Determine the (X, Y) coordinate at the center of the cell enclosing the given text.  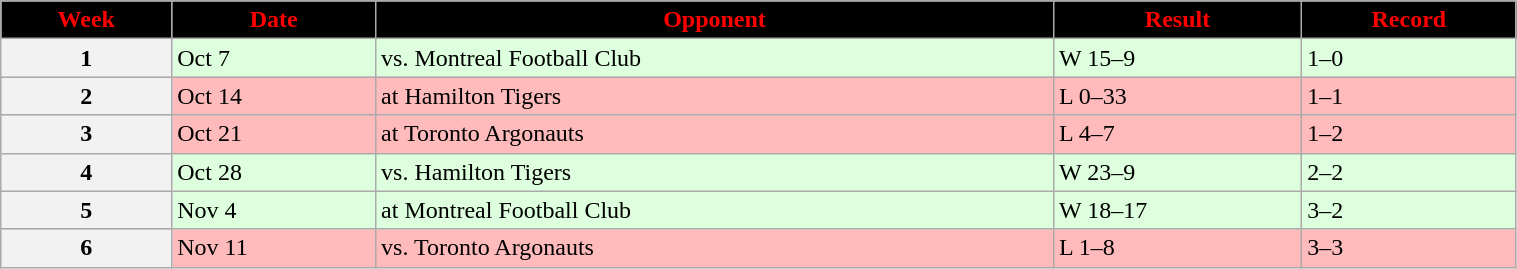
1 (86, 58)
W 23–9 (1177, 172)
Record (1409, 20)
Opponent (715, 20)
at Hamilton Tigers (715, 96)
2 (86, 96)
vs. Toronto Argonauts (715, 248)
3–3 (1409, 248)
Oct 7 (274, 58)
1–2 (1409, 134)
L 4–7 (1177, 134)
3 (86, 134)
1–0 (1409, 58)
vs. Hamilton Tigers (715, 172)
Nov 4 (274, 210)
W 15–9 (1177, 58)
at Toronto Argonauts (715, 134)
Week (86, 20)
1–1 (1409, 96)
Oct 14 (274, 96)
at Montreal Football Club (715, 210)
L 1–8 (1177, 248)
2–2 (1409, 172)
4 (86, 172)
Oct 21 (274, 134)
W 18–17 (1177, 210)
Result (1177, 20)
L 0–33 (1177, 96)
vs. Montreal Football Club (715, 58)
Oct 28 (274, 172)
Nov 11 (274, 248)
Date (274, 20)
3–2 (1409, 210)
6 (86, 248)
5 (86, 210)
